Capture the cell that displays the provided text and extract its (x, y) central coordinate. 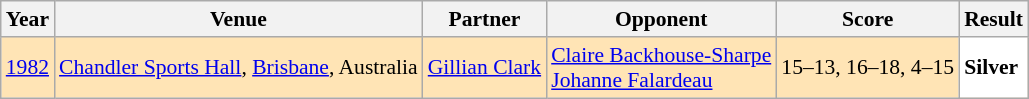
Claire Backhouse-Sharpe Johanne Falardeau (661, 68)
Silver (994, 68)
Chandler Sports Hall, Brisbane, Australia (238, 68)
Opponent (661, 19)
Partner (484, 19)
Venue (238, 19)
Score (868, 19)
Gillian Clark (484, 68)
Result (994, 19)
Year (28, 19)
1982 (28, 68)
15–13, 16–18, 4–15 (868, 68)
